Output the [X, Y] coordinate of the center of the cell containing the given text.  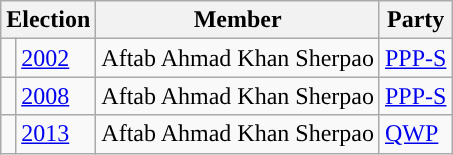
Election [48, 20]
2013 [56, 134]
2008 [56, 96]
Party [415, 20]
QWP [415, 134]
2002 [56, 58]
Member [238, 20]
